Scan for the cell matching the given text and deliver its [X, Y] coordinate at center. 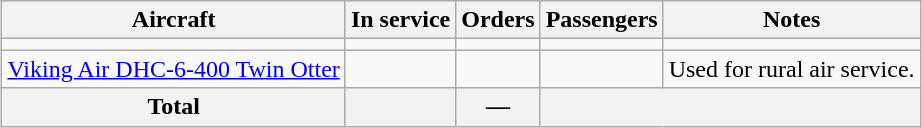
— [498, 107]
Total [174, 107]
In service [400, 20]
Notes [792, 20]
Aircraft [174, 20]
Orders [498, 20]
Viking Air DHC-6-400 Twin Otter [174, 69]
Used for rural air service. [792, 69]
Passengers [602, 20]
